Search for the cell housing the specified text and yield its (x, y) center coordinate. 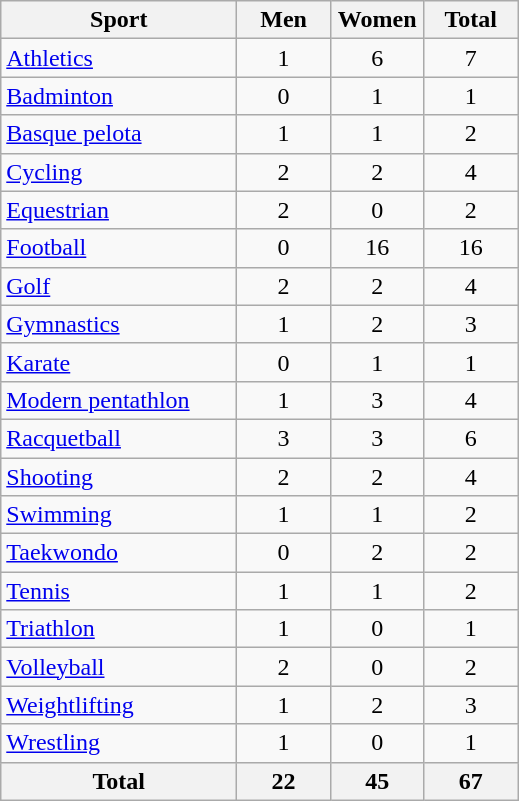
7 (471, 58)
Badminton (119, 96)
Triathlon (119, 629)
Wrestling (119, 743)
Tennis (119, 591)
Equestrian (119, 210)
Volleyball (119, 667)
45 (377, 781)
Taekwondo (119, 553)
Athletics (119, 58)
Sport (119, 20)
Swimming (119, 515)
Racquetball (119, 438)
67 (471, 781)
Weightlifting (119, 705)
Modern pentathlon (119, 400)
Cycling (119, 172)
Gymnastics (119, 324)
Men (284, 20)
Shooting (119, 477)
Karate (119, 362)
Basque pelota (119, 134)
Football (119, 248)
Golf (119, 286)
22 (284, 781)
Women (377, 20)
